Pinpoint the cell where the given text exists, returning its (x, y) midpoint coordinate. 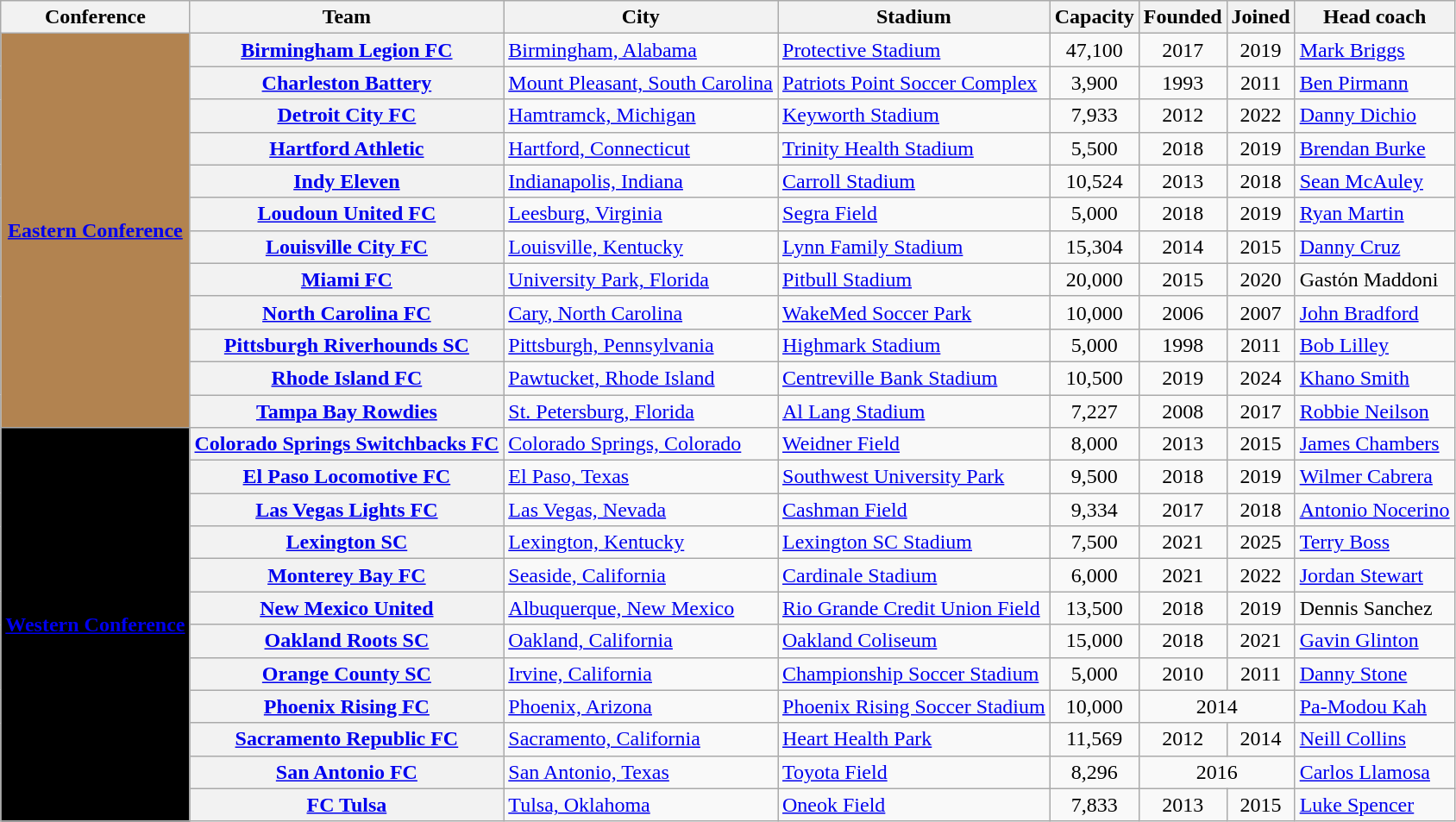
2025 (1261, 543)
Cashman Field (914, 510)
Patriots Point Soccer Complex (914, 83)
Lynn Family Stadium (914, 247)
Western Conference (95, 624)
Conference (95, 17)
Pa-Modou Kah (1375, 706)
Charleston Battery (347, 83)
7,933 (1094, 116)
City (641, 17)
Stadium (914, 17)
Carroll Stadium (914, 181)
Pawtucket, Rhode Island (641, 378)
New Mexico United (347, 608)
Danny Cruz (1375, 247)
Sacramento Republic FC (347, 739)
Louisville City FC (347, 247)
Protective Stadium (914, 50)
WakeMed Soccer Park (914, 312)
El Paso Locomotive FC (347, 477)
Lexington, Kentucky (641, 543)
2006 (1183, 312)
North Carolina FC (347, 312)
Birmingham, Alabama (641, 50)
Mark Briggs (1375, 50)
9,500 (1094, 477)
Louisville, Kentucky (641, 247)
1998 (1183, 345)
15,304 (1094, 247)
Rhode Island FC (347, 378)
8,296 (1094, 772)
Championship Soccer Stadium (914, 674)
Indy Eleven (347, 181)
San Antonio FC (347, 772)
Founded (1183, 17)
Tampa Bay Rowdies (347, 411)
Khano Smith (1375, 378)
San Antonio, Texas (641, 772)
Luke Spencer (1375, 805)
Capacity (1094, 17)
John Bradford (1375, 312)
Danny Stone (1375, 674)
20,000 (1094, 279)
Oakland, California (641, 641)
Phoenix Rising Soccer Stadium (914, 706)
Phoenix, Arizona (641, 706)
FC Tulsa (347, 805)
Gastόn Maddoni (1375, 279)
Tulsa, Oklahoma (641, 805)
Lexington SC (347, 543)
Ryan Martin (1375, 214)
Weidner Field (914, 444)
Heart Health Park (914, 739)
Hamtramck, Michigan (641, 116)
Rio Grande Credit Union Field (914, 608)
Joined (1261, 17)
Birmingham Legion FC (347, 50)
Toyota Field (914, 772)
Al Lang Stadium (914, 411)
Trinity Health Stadium (914, 148)
Colorado Springs, Colorado (641, 444)
Miami FC (347, 279)
Wilmer Cabrera (1375, 477)
Lexington SC Stadium (914, 543)
University Park, Florida (641, 279)
Detroit City FC (347, 116)
James Chambers (1375, 444)
9,334 (1094, 510)
47,100 (1094, 50)
Team (347, 17)
15,000 (1094, 641)
Phoenix Rising FC (347, 706)
Mount Pleasant, South Carolina (641, 83)
El Paso, Texas (641, 477)
2010 (1183, 674)
Head coach (1375, 17)
Jordan Stewart (1375, 575)
Centreville Bank Stadium (914, 378)
Sacramento, California (641, 739)
11,569 (1094, 739)
Carlos Llamosa (1375, 772)
13,500 (1094, 608)
2020 (1261, 279)
Antonio Nocerino (1375, 510)
Cardinale Stadium (914, 575)
2008 (1183, 411)
Pittsburgh Riverhounds SC (347, 345)
Monterey Bay FC (347, 575)
8,000 (1094, 444)
Gavin Glinton (1375, 641)
Brendan Burke (1375, 148)
Las Vegas Lights FC (347, 510)
Oakland Roots SC (347, 641)
Robbie Neilson (1375, 411)
10,524 (1094, 181)
Highmark Stadium (914, 345)
6,000 (1094, 575)
Eastern Conference (95, 231)
Leesburg, Virginia (641, 214)
Las Vegas, Nevada (641, 510)
Indianapolis, Indiana (641, 181)
2024 (1261, 378)
Loudoun United FC (347, 214)
Cary, North Carolina (641, 312)
10,500 (1094, 378)
7,833 (1094, 805)
7,500 (1094, 543)
Ben Pirmann (1375, 83)
Orange County SC (347, 674)
7,227 (1094, 411)
Danny Dichio (1375, 116)
1993 (1183, 83)
2016 (1216, 772)
St. Petersburg, Florida (641, 411)
Colorado Springs Switchbacks FC (347, 444)
Hartford Athletic (347, 148)
Pittsburgh, Pennsylvania (641, 345)
Albuquerque, New Mexico (641, 608)
Oneok Field (914, 805)
3,900 (1094, 83)
5,500 (1094, 148)
Segra Field (914, 214)
Oakland Coliseum (914, 641)
Terry Boss (1375, 543)
Keyworth Stadium (914, 116)
Pitbull Stadium (914, 279)
Bob Lilley (1375, 345)
Irvine, California (641, 674)
Neill Collins (1375, 739)
2007 (1261, 312)
Dennis Sanchez (1375, 608)
Sean McAuley (1375, 181)
Southwest University Park (914, 477)
Hartford, Connecticut (641, 148)
Seaside, California (641, 575)
